From the cell containing the given text, extract its center point as (X, Y) coordinate. 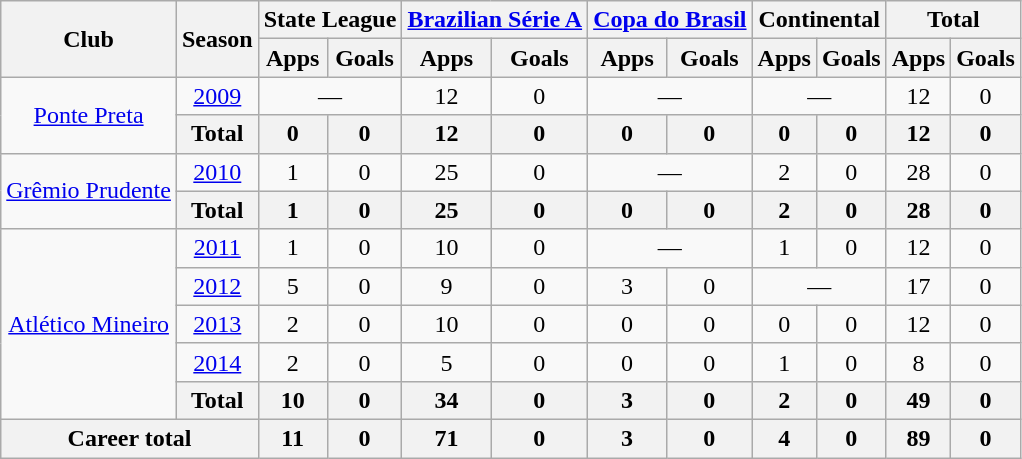
8 (918, 362)
Copa do Brasil (670, 20)
2010 (217, 172)
Atlético Mineiro (89, 324)
Club (89, 39)
9 (446, 286)
89 (918, 438)
State League (330, 20)
34 (446, 400)
2013 (217, 324)
2014 (217, 362)
4 (784, 438)
Season (217, 39)
Brazilian Série A (495, 20)
49 (918, 400)
2012 (217, 286)
17 (918, 286)
Ponte Preta (89, 115)
71 (446, 438)
Grêmio Prudente (89, 191)
2009 (217, 96)
Career total (130, 438)
Continental (819, 20)
2011 (217, 248)
11 (292, 438)
